Provide the (x, y) coordinate of the cell's center where the given text is located.  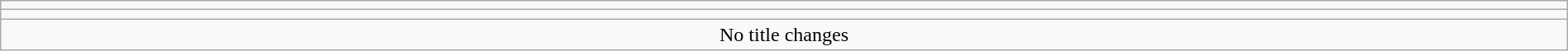
No title changes (784, 35)
